Locate the cell with the specified text and output its (x, y) center coordinate. 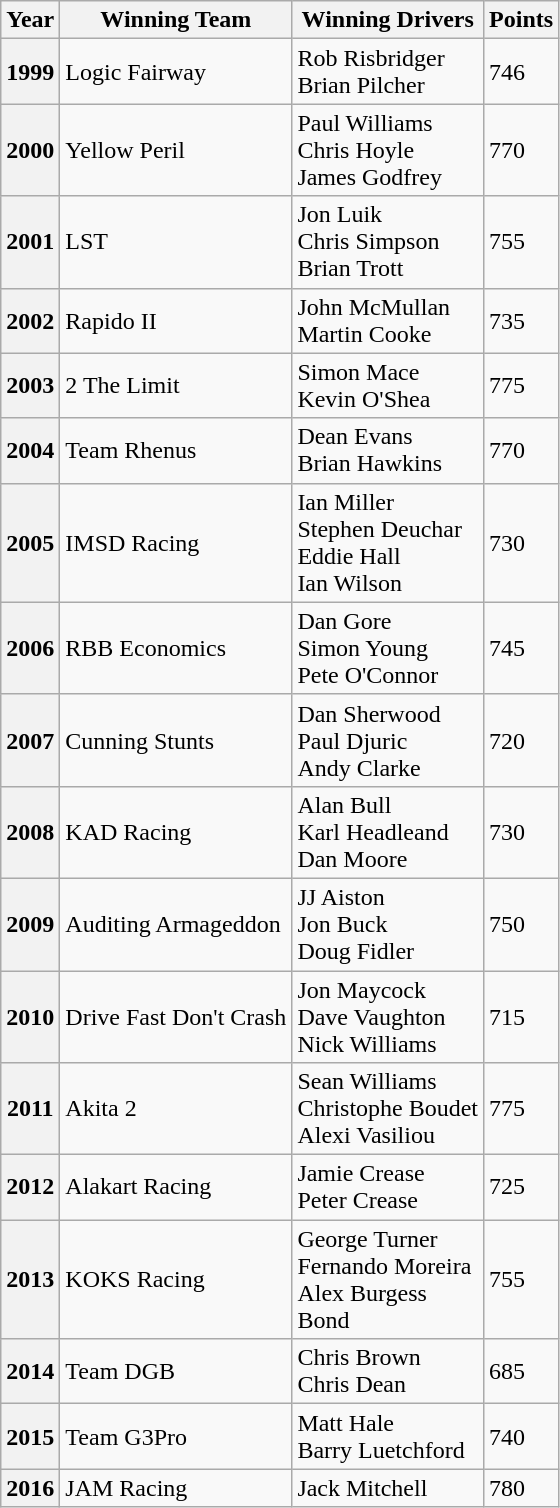
Team DGB (176, 1372)
2001 (30, 242)
2013 (30, 1280)
2015 (30, 1436)
750 (522, 924)
John McMullanMartin Cooke (388, 320)
685 (522, 1372)
Yellow Peril (176, 150)
2002 (30, 320)
2007 (30, 740)
Year (30, 20)
2006 (30, 648)
Alakart Racing (176, 1188)
Dean EvansBrian Hawkins (388, 450)
746 (522, 72)
JJ AistonJon BuckDoug Fidler (388, 924)
2009 (30, 924)
Akita 2 (176, 1109)
Jon MaycockDave VaughtonNick Williams (388, 1016)
Ian MillerStephen DeucharEddie HallIan Wilson (388, 542)
Logic Fairway (176, 72)
Dan GoreSimon YoungPete O'Connor (388, 648)
Sean WilliamsChristophe BoudetAlexi Vasiliou (388, 1109)
RBB Economics (176, 648)
Chris BrownChris Dean (388, 1372)
720 (522, 740)
1999 (30, 72)
Rob RisbridgerBrian Pilcher (388, 72)
Auditing Armageddon (176, 924)
Team G3Pro (176, 1436)
2004 (30, 450)
JAM Racing (176, 1488)
2000 (30, 150)
Paul WilliamsChris HoyleJames Godfrey (388, 150)
2008 (30, 832)
740 (522, 1436)
Jamie CreasePeter Crease (388, 1188)
2 The Limit (176, 386)
Dan SherwoodPaul DjuricAndy Clarke (388, 740)
Winning Team (176, 20)
735 (522, 320)
Team Rhenus (176, 450)
725 (522, 1188)
Matt HaleBarry Luetchford (388, 1436)
Points (522, 20)
715 (522, 1016)
2003 (30, 386)
2014 (30, 1372)
2012 (30, 1188)
Jack Mitchell (388, 1488)
Simon MaceKevin O'Shea (388, 386)
2016 (30, 1488)
IMSD Racing (176, 542)
2005 (30, 542)
LST (176, 242)
2011 (30, 1109)
Cunning Stunts (176, 740)
2010 (30, 1016)
Winning Drivers (388, 20)
Rapido II (176, 320)
745 (522, 648)
KOKS Racing (176, 1280)
780 (522, 1488)
Jon LuikChris SimpsonBrian Trott (388, 242)
George TurnerFernando MoreiraAlex BurgessBond (388, 1280)
Drive Fast Don't Crash (176, 1016)
Alan BullKarl HeadleandDan Moore (388, 832)
KAD Racing (176, 832)
